Output the (X, Y) coordinate of the center of the cell containing the given text.  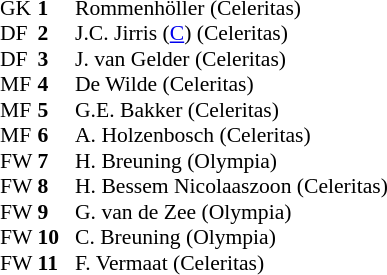
8 (57, 187)
2 (57, 33)
9 (57, 212)
6 (57, 135)
7 (57, 161)
5 (57, 110)
3 (57, 59)
4 (57, 85)
10 (57, 237)
